Find where the given text appears and provide that cell's center as (X, Y) coordinate. 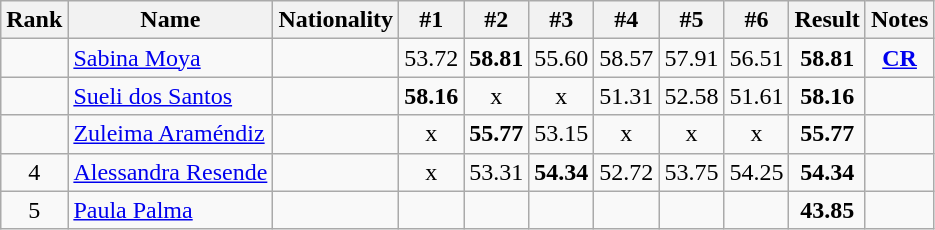
CR (899, 58)
#3 (562, 20)
#2 (496, 20)
58.57 (626, 58)
4 (34, 172)
52.58 (692, 96)
Sabina Moya (170, 58)
51.61 (756, 96)
Paula Palma (170, 210)
53.75 (692, 172)
43.85 (827, 210)
54.25 (756, 172)
57.91 (692, 58)
53.72 (432, 58)
Nationality (336, 20)
Name (170, 20)
#4 (626, 20)
#5 (692, 20)
Alessandra Resende (170, 172)
Sueli dos Santos (170, 96)
5 (34, 210)
56.51 (756, 58)
Rank (34, 20)
53.15 (562, 134)
#6 (756, 20)
52.72 (626, 172)
55.60 (562, 58)
#1 (432, 20)
53.31 (496, 172)
Zuleima Araméndiz (170, 134)
51.31 (626, 96)
Result (827, 20)
Notes (899, 20)
